Return the [x, y] coordinate for the center point of the cell that contains the specified text.  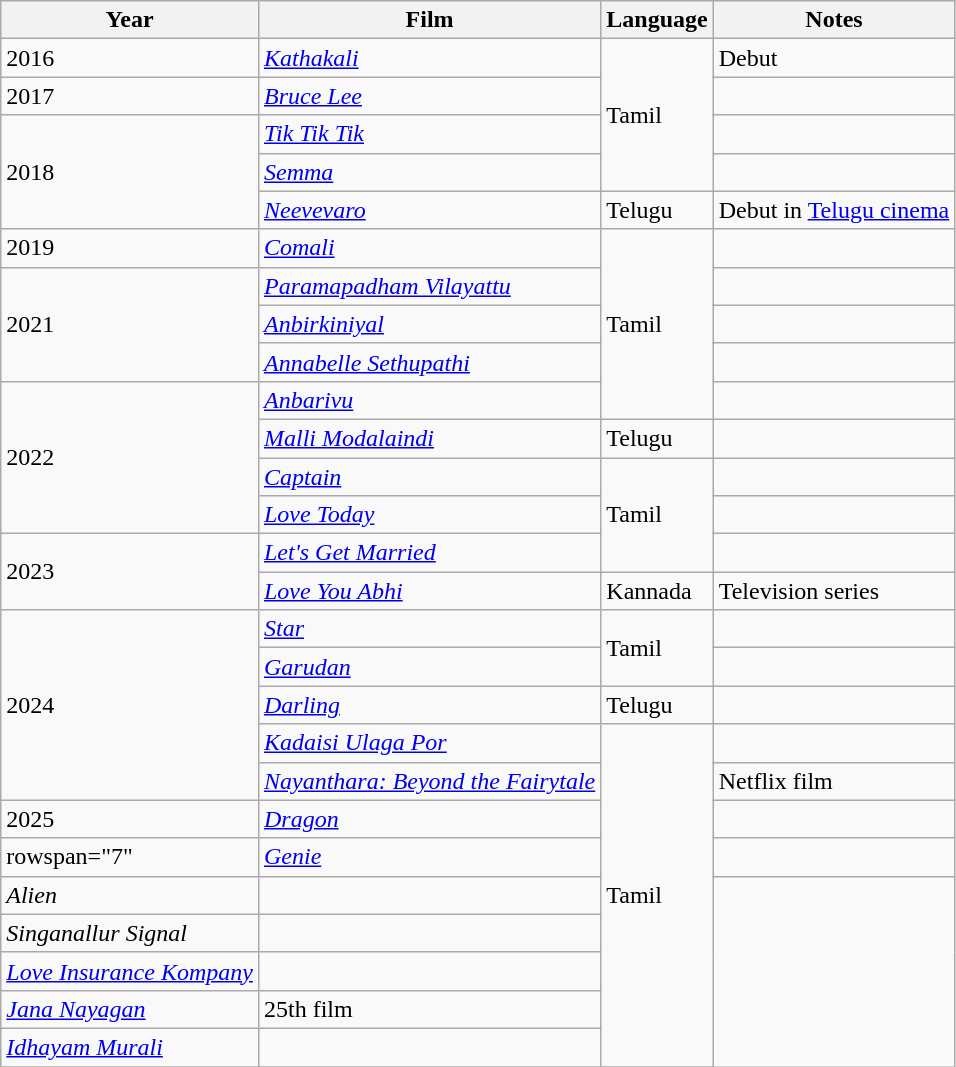
2025 [130, 819]
Language [657, 20]
Love Today [429, 515]
Neevevaro [429, 210]
2016 [130, 58]
Love Insurance Kompany [130, 971]
Idhayam Murali [130, 1047]
Netflix film [834, 781]
2021 [130, 324]
rowspan="7" [130, 857]
Debut in Telugu cinema [834, 210]
Kathakali [429, 58]
Tik Tik Tik [429, 134]
Television series [834, 591]
Kannada [657, 591]
25th film [429, 1009]
Garudan [429, 667]
Year [130, 20]
2019 [130, 248]
Anbirkiniyal [429, 324]
Film [429, 20]
Anbarivu [429, 400]
Comali [429, 248]
Debut [834, 58]
Notes [834, 20]
Genie [429, 857]
Singanallur Signal [130, 933]
Love You Abhi [429, 591]
2023 [130, 572]
Nayanthara: Beyond the Fairytale [429, 781]
Darling [429, 705]
Kadaisi Ulaga Por [429, 743]
2017 [130, 96]
Jana Nayagan [130, 1009]
Star [429, 629]
Captain [429, 477]
2018 [130, 172]
2024 [130, 705]
Annabelle Sethupathi [429, 362]
Semma [429, 172]
Bruce Lee [429, 96]
2022 [130, 457]
Dragon [429, 819]
Paramapadham Vilayattu [429, 286]
Malli Modalaindi [429, 438]
Let's Get Married [429, 553]
Alien [130, 895]
